For the text-containing cell, return its midpoint in [x, y] coordinate format. 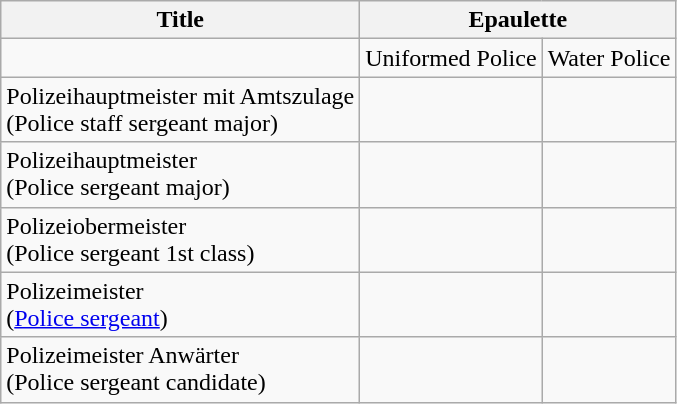
Polizeihauptmeister(Police sergeant major) [180, 174]
Polizeiobermeister(Police sergeant 1st class) [180, 240]
Water Police [609, 58]
Polizeimeister(Police sergeant) [180, 304]
Polizeimeister Anwärter(Police sergeant candidate) [180, 370]
Epaulette [518, 20]
Uniformed Police [451, 58]
Title [180, 20]
Polizeihauptmeister mit Amtszulage(Police staff sergeant major) [180, 110]
